From the cell containing the given text, extract its center point as [x, y] coordinate. 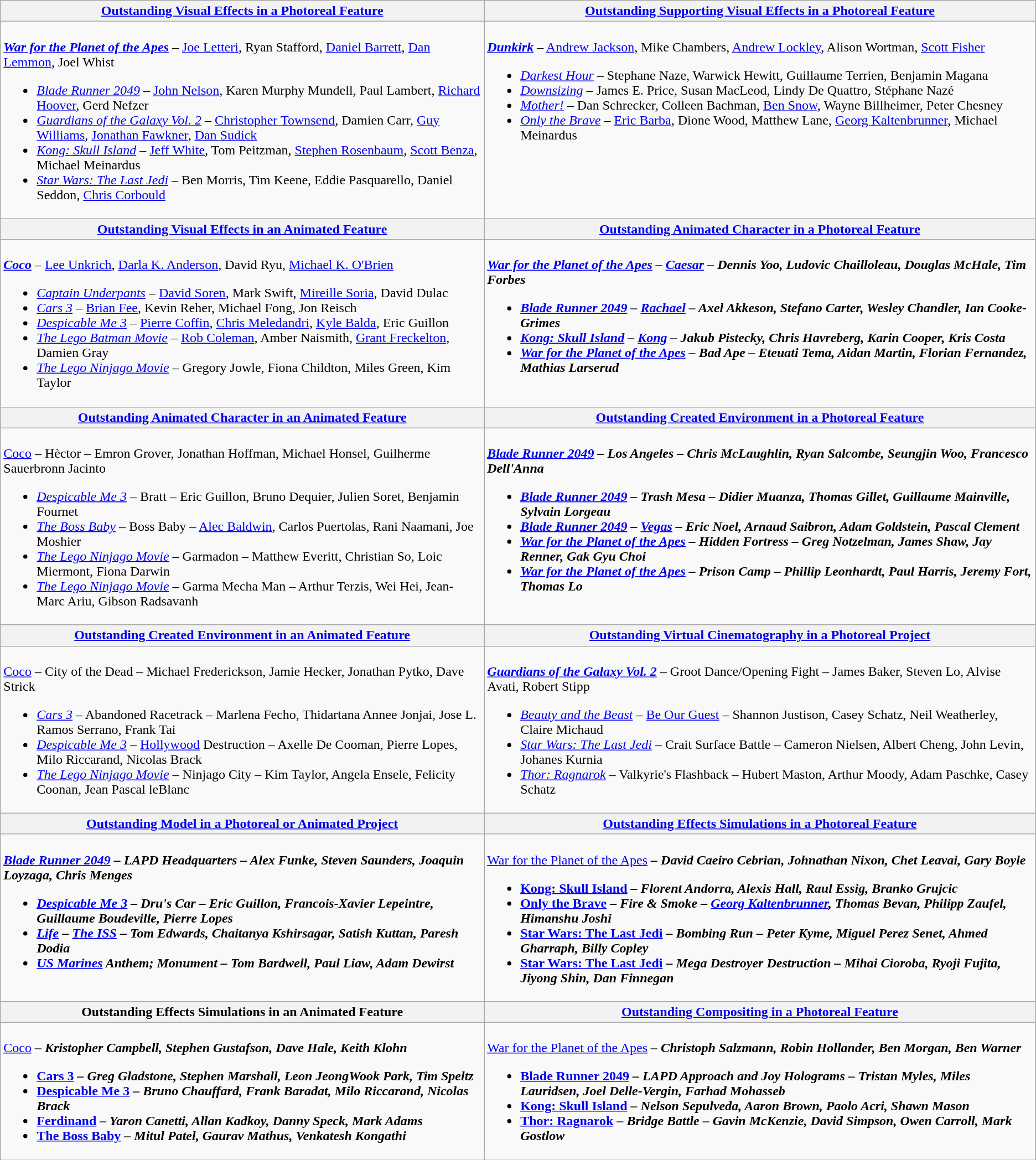
Outstanding Created Environment in a Photoreal Feature [760, 417]
Outstanding Visual Effects in a Photoreal Feature [242, 11]
Outstanding Created Environment in an Animated Feature [242, 635]
Outstanding Compositing in a Photoreal Feature [760, 1012]
Outstanding Visual Effects in an Animated Feature [242, 229]
Outstanding Model in a Photoreal or Animated Project [242, 824]
Outstanding Supporting Visual Effects in a Photoreal Feature [760, 11]
Outstanding Animated Character in a Photoreal Feature [760, 229]
Outstanding Animated Character in an Animated Feature [242, 417]
Outstanding Virtual Cinematography in a Photoreal Project [760, 635]
Outstanding Effects Simulations in a Photoreal Feature [760, 824]
Outstanding Effects Simulations in an Animated Feature [242, 1012]
